Identify which cell holds the provided text, then report its [X, Y] central coordinate. 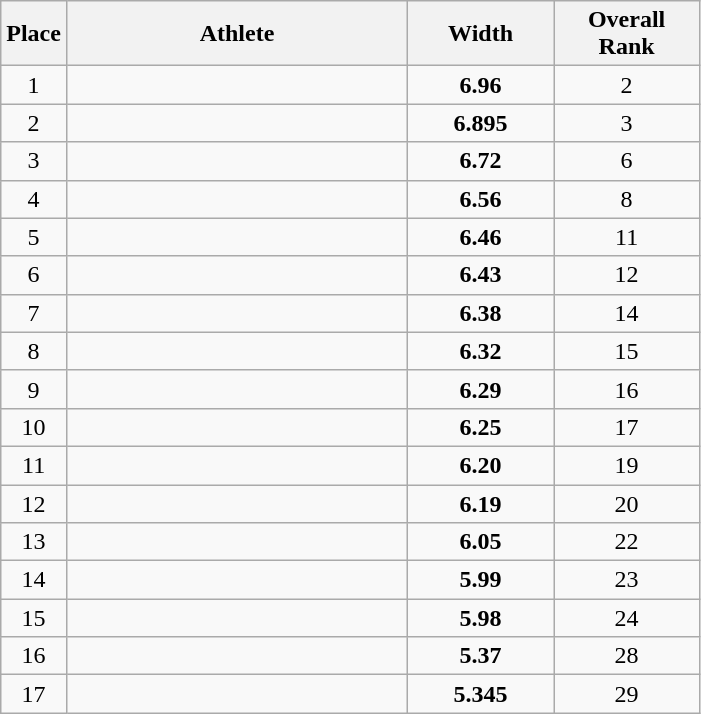
Athlete [236, 34]
6.96 [481, 85]
6.05 [481, 542]
Width [481, 34]
22 [627, 542]
6.72 [481, 161]
6.895 [481, 123]
6.32 [481, 351]
4 [34, 199]
5.98 [481, 618]
6.38 [481, 313]
6.25 [481, 427]
13 [34, 542]
6.56 [481, 199]
20 [627, 503]
1 [34, 85]
5.37 [481, 656]
5.345 [481, 694]
19 [627, 465]
10 [34, 427]
5 [34, 237]
23 [627, 580]
Place [34, 34]
7 [34, 313]
28 [627, 656]
6.20 [481, 465]
29 [627, 694]
9 [34, 389]
24 [627, 618]
6.43 [481, 275]
5.99 [481, 580]
6.46 [481, 237]
6.29 [481, 389]
Overall Rank [627, 34]
6.19 [481, 503]
